Return [x, y] of the center of cell containing provided text 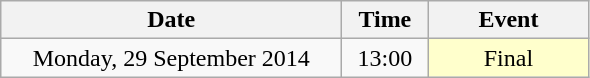
Date [172, 20]
Final [508, 58]
13:00 [385, 58]
Event [508, 20]
Monday, 29 September 2014 [172, 58]
Time [385, 20]
